Determine the [X, Y] coordinate at the center of the cell enclosing the given text.  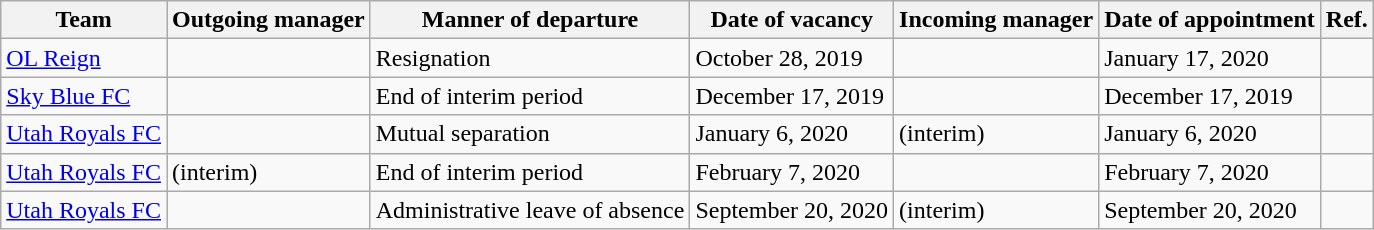
Date of vacancy [792, 20]
Mutual separation [530, 134]
OL Reign [84, 58]
January 17, 2020 [1210, 58]
Administrative leave of absence [530, 210]
Sky Blue FC [84, 96]
Resignation [530, 58]
Manner of departure [530, 20]
Outgoing manager [268, 20]
Team [84, 20]
October 28, 2019 [792, 58]
Date of appointment [1210, 20]
Incoming manager [996, 20]
Ref. [1346, 20]
